Locate the cell with the specified text and output its [x, y] center coordinate. 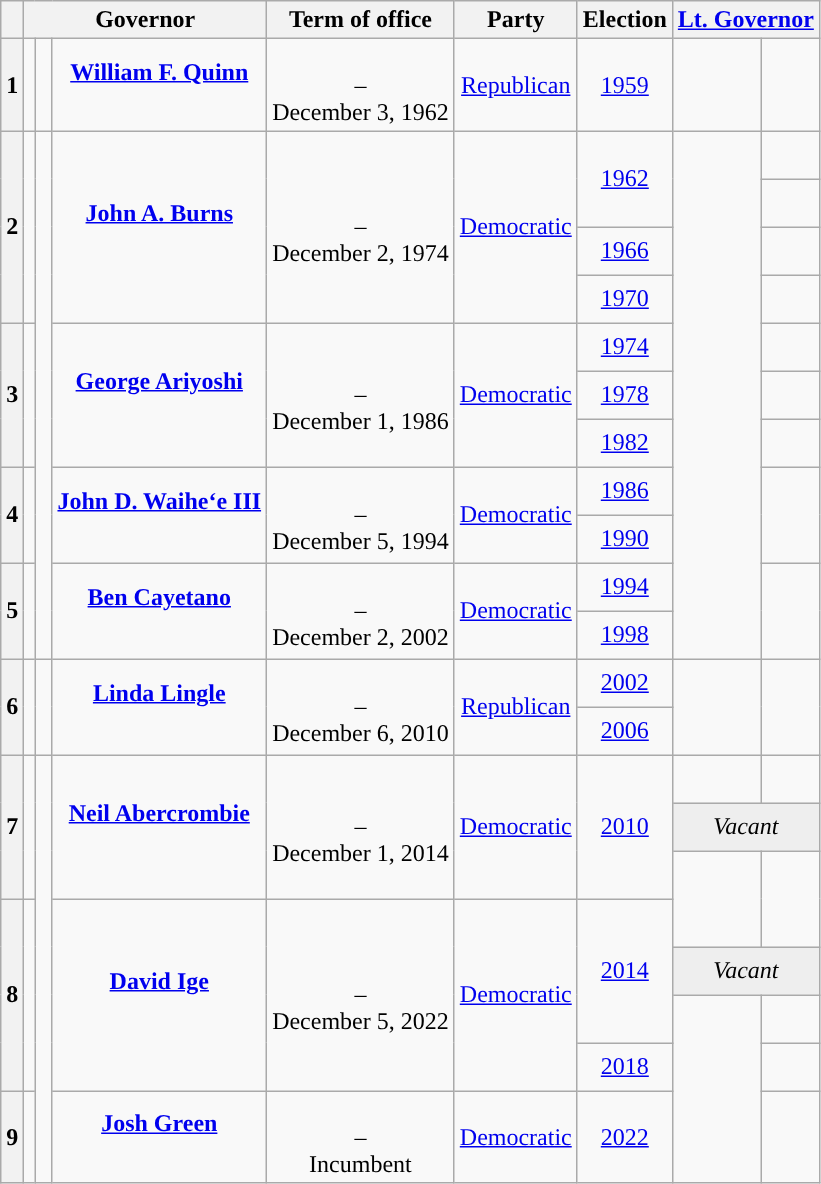
Ben Cayetano [160, 611]
–December 1, 1986 [361, 395]
2 [12, 227]
1998 [624, 635]
George Ariyoshi [160, 395]
1978 [624, 395]
John A. Burns [160, 227]
Term of office [361, 20]
1974 [624, 347]
8 [12, 995]
Election [624, 20]
David Ige [160, 995]
1962 [624, 179]
1966 [624, 251]
–December 5, 2022 [361, 995]
4 [12, 515]
2002 [624, 683]
John D. Waiheʻe III [160, 515]
2014 [624, 971]
3 [12, 395]
1994 [624, 587]
Governor [146, 20]
–Incumbent [361, 1137]
Josh Green [160, 1137]
1970 [624, 299]
2022 [624, 1137]
5 [12, 611]
–December 2, 2002 [361, 611]
9 [12, 1137]
William F. Quinn [160, 85]
6 [12, 707]
–December 6, 2010 [361, 707]
1 [12, 85]
7 [12, 827]
Neil Abercrombie [160, 827]
Lt. Governor [746, 20]
1986 [624, 491]
1982 [624, 443]
Linda Lingle [160, 707]
2006 [624, 731]
–December 1, 2014 [361, 827]
–December 5, 1994 [361, 515]
1959 [624, 85]
–December 2, 1974 [361, 227]
2018 [624, 1067]
–December 3, 1962 [361, 85]
1990 [624, 539]
2010 [624, 827]
Party [516, 20]
